From the cell containing the given text, extract its center point as [X, Y] coordinate. 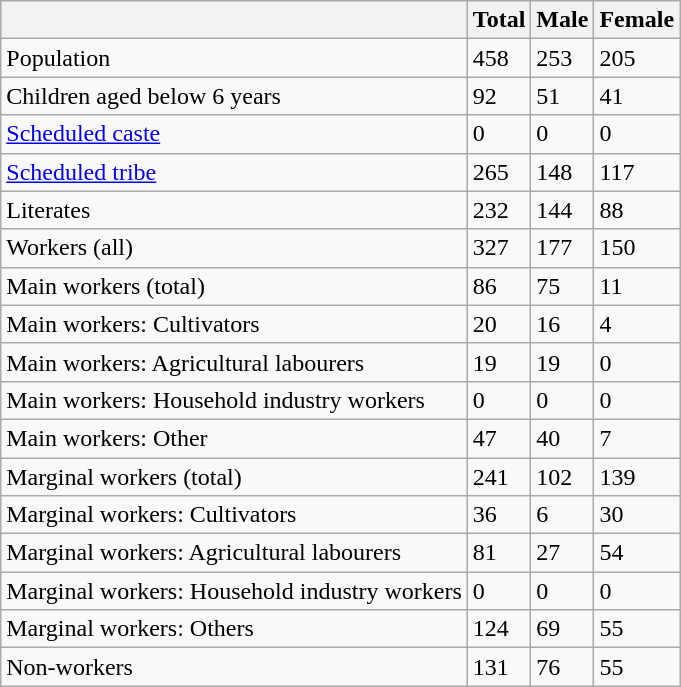
86 [499, 286]
205 [637, 58]
Marginal workers: Others [234, 629]
51 [562, 96]
36 [499, 515]
Female [637, 20]
Marginal workers: Agricultural labourers [234, 553]
124 [499, 629]
139 [637, 477]
241 [499, 477]
150 [637, 248]
20 [499, 324]
Workers (all) [234, 248]
75 [562, 286]
Main workers (total) [234, 286]
Marginal workers: Cultivators [234, 515]
458 [499, 58]
81 [499, 553]
30 [637, 515]
117 [637, 172]
Main workers: Other [234, 438]
40 [562, 438]
27 [562, 553]
Main workers: Cultivators [234, 324]
11 [637, 286]
232 [499, 210]
76 [562, 667]
41 [637, 96]
4 [637, 324]
69 [562, 629]
Marginal workers: Household industry workers [234, 591]
Population [234, 58]
54 [637, 553]
102 [562, 477]
7 [637, 438]
Scheduled caste [234, 134]
Main workers: Household industry workers [234, 400]
265 [499, 172]
131 [499, 667]
88 [637, 210]
Male [562, 20]
16 [562, 324]
Total [499, 20]
Main workers: Agricultural labourers [234, 362]
Non-workers [234, 667]
144 [562, 210]
327 [499, 248]
253 [562, 58]
Literates [234, 210]
92 [499, 96]
Children aged below 6 years [234, 96]
177 [562, 248]
148 [562, 172]
Marginal workers (total) [234, 477]
47 [499, 438]
6 [562, 515]
Scheduled tribe [234, 172]
